Search for the cell housing the specified text and yield its [x, y] center coordinate. 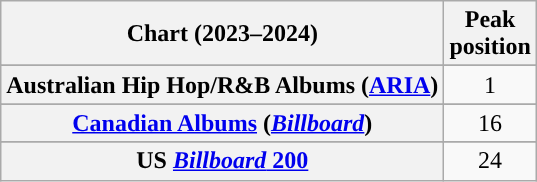
Peakposition [490, 34]
Canadian Albums (Billboard) [222, 123]
24 [490, 161]
16 [490, 123]
Chart (2023–2024) [222, 34]
1 [490, 85]
US Billboard 200 [222, 161]
Australian Hip Hop/R&B Albums (ARIA) [222, 85]
